Provide the (X, Y) coordinate of the cell's center where the given text is located.  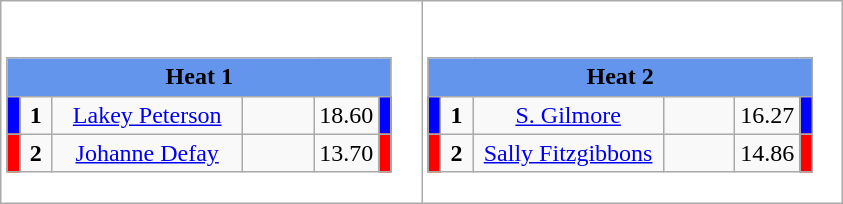
Johanne Defay (148, 153)
S. Gilmore (568, 115)
Lakey Peterson (148, 115)
Heat 2 (620, 77)
14.86 (768, 153)
Heat 2 1 S. Gilmore 16.27 2 Sally Fitzgibbons 14.86 (632, 102)
Heat 1 1 Lakey Peterson 18.60 2 Johanne Defay 13.70 (212, 102)
Heat 1 (199, 77)
18.60 (346, 115)
Sally Fitzgibbons (568, 153)
16.27 (768, 115)
13.70 (346, 153)
